Locate the cell with the specified text and output its (X, Y) center coordinate. 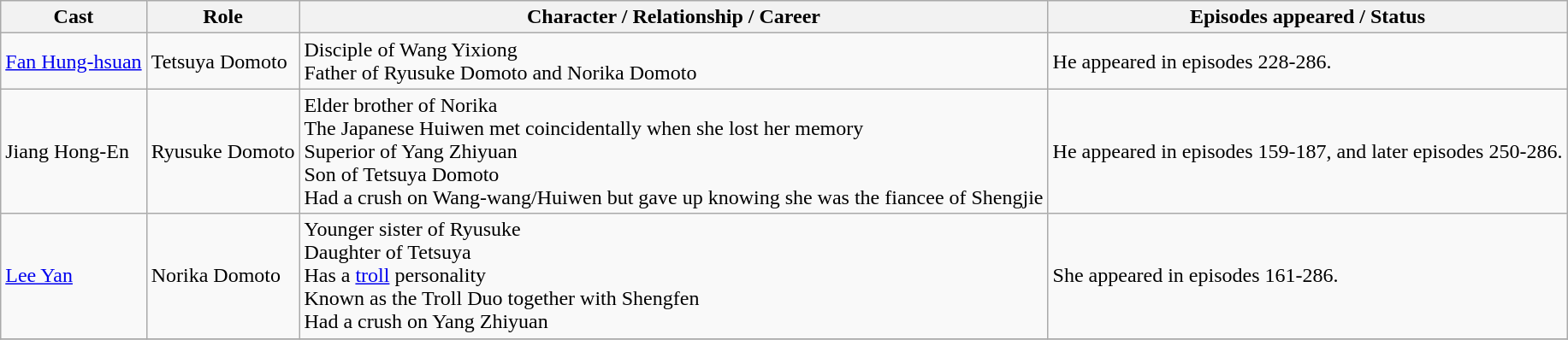
Ryusuke Domoto (222, 151)
Norika Domoto (222, 276)
Cast (74, 17)
Episodes appeared / Status (1307, 17)
Tetsuya Domoto (222, 62)
He appeared in episodes 228-286. (1307, 62)
Younger sister of RyusukeDaughter of TetsuyaHas a troll personalityKnown as the Troll Duo together with ShengfenHad a crush on Yang Zhiyuan (674, 276)
Lee Yan (74, 276)
Fan Hung-hsuan (74, 62)
Character / Relationship / Career (674, 17)
Role (222, 17)
She appeared in episodes 161-286. (1307, 276)
Disciple of Wang YixiongFather of Ryusuke Domoto and Norika Domoto (674, 62)
Jiang Hong-En (74, 151)
He appeared in episodes 159-187, and later episodes 250-286. (1307, 151)
